Provide the [X, Y] coordinate of the cell's center where the given text is located.  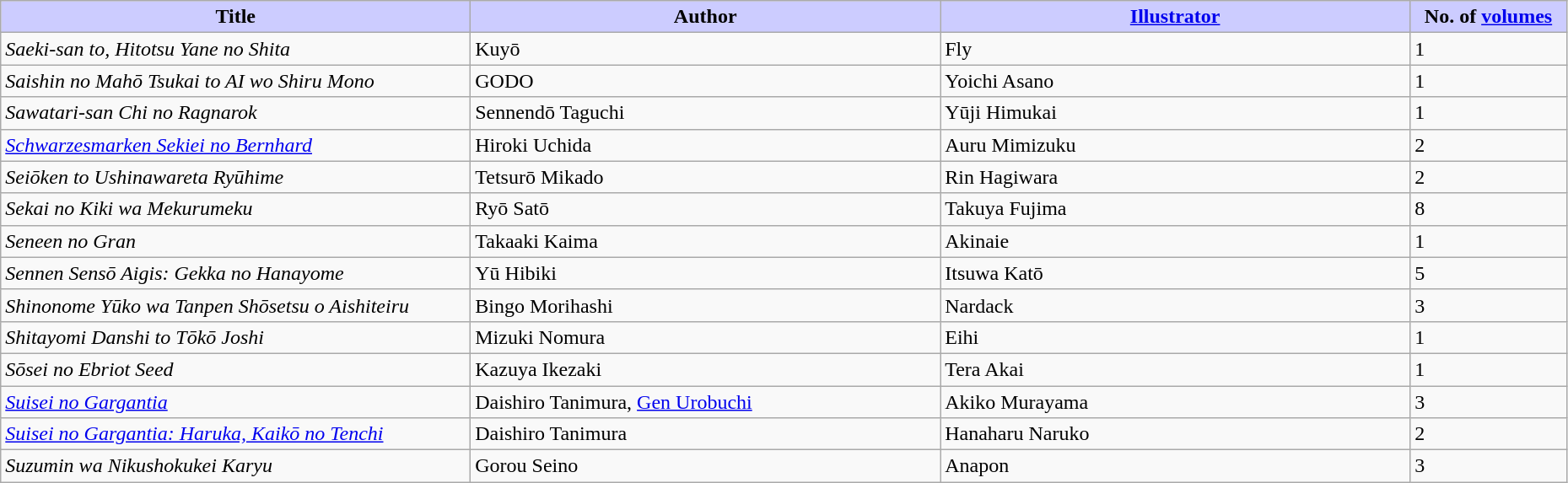
Hanaharu Naruko [1176, 434]
8 [1489, 209]
Kuyō [705, 49]
GODO [705, 81]
Mizuki Nomura [705, 337]
Suisei no Gargantia [236, 402]
Suzumin wa Nikushokukei Karyu [236, 466]
Sennen Sensō Aigis: Gekka no Hanayome [236, 273]
Seiōken to Ushinawareta Ryūhime [236, 177]
Auru Mimizuku [1176, 145]
Rin Hagiwara [1176, 177]
Shinonome Yūko wa Tanpen Shōsetsu o Aishiteiru [236, 305]
Akiko Murayama [1176, 402]
Yoichi Asano [1176, 81]
Tetsurō Mikado [705, 177]
Gorou Seino [705, 466]
Nardack [1176, 305]
Bingo Morihashi [705, 305]
Akinaie [1176, 241]
Sōsei no Ebriot Seed [236, 369]
Author [705, 17]
Tera Akai [1176, 369]
Takaaki Kaima [705, 241]
Yū Hibiki [705, 273]
Schwarzesmarken Sekiei no Bernhard [236, 145]
Hiroki Uchida [705, 145]
Shitayomi Danshi to Tōkō Joshi [236, 337]
Sekai no Kiki wa Mekurumeku [236, 209]
Fly [1176, 49]
Title [236, 17]
Seneen no Gran [236, 241]
Sennendō Taguchi [705, 113]
No. of volumes [1489, 17]
Daishiro Tanimura [705, 434]
Suisei no Gargantia: Haruka, Kaikō no Tenchi [236, 434]
Yūji Himukai [1176, 113]
Saeki-san to, Hitotsu Yane no Shita [236, 49]
Saishin no Mahō Tsukai to AI wo Shiru Mono [236, 81]
5 [1489, 273]
Kazuya Ikezaki [705, 369]
Anapon [1176, 466]
Itsuwa Katō [1176, 273]
Eihi [1176, 337]
Takuya Fujima [1176, 209]
Illustrator [1176, 17]
Sawatari-san Chi no Ragnarok [236, 113]
Ryō Satō [705, 209]
Daishiro Tanimura, Gen Urobuchi [705, 402]
